Extract the (X, Y) coordinate from the center of the cell holding the provided text.  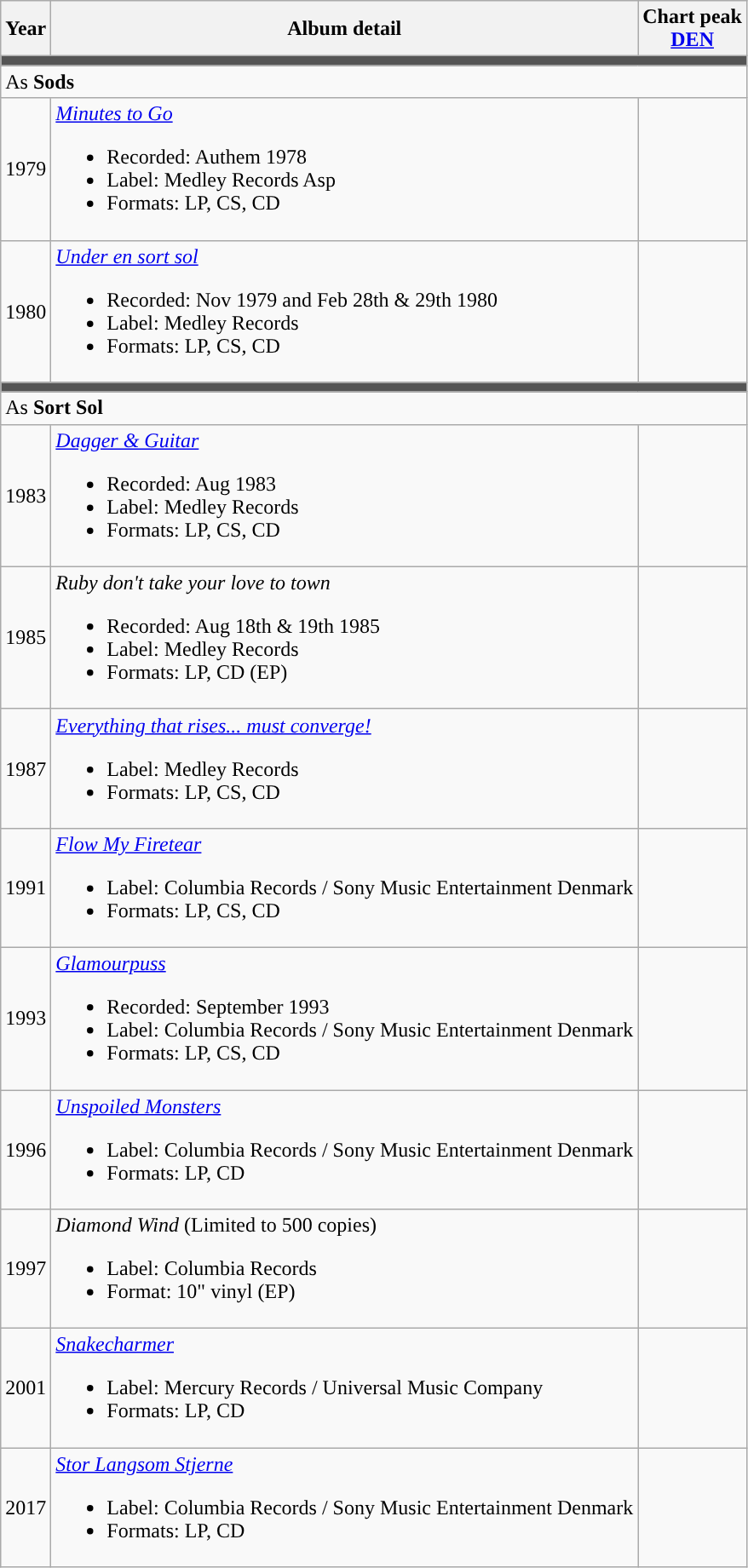
GlamourpussRecorded: September 1993Label: Columbia Records / Sony Music Entertainment DenmarkFormats: LP, CS, CD (344, 1019)
1987 (26, 768)
2017 (26, 1508)
1985 (26, 637)
As Sort Sol (374, 408)
Stor Langsom StjerneLabel: Columbia Records / Sony Music Entertainment DenmarkFormats: LP, CD (344, 1508)
Dagger & GuitarRecorded: Aug 1983Label: Medley RecordsFormats: LP, CS, CD (344, 496)
Ruby don't take your love to townRecorded: Aug 18th & 19th 1985Label: Medley RecordsFormats: LP, CD (EP) (344, 637)
1997 (26, 1269)
1991 (26, 887)
1983 (26, 496)
Everything that rises... must converge!Label: Medley RecordsFormats: LP, CS, CD (344, 768)
2001 (26, 1388)
1980 (26, 312)
Flow My FiretearLabel: Columbia Records / Sony Music Entertainment DenmarkFormats: LP, CS, CD (344, 887)
Diamond Wind (Limited to 500 copies)Label: Columbia RecordsFormat: 10" vinyl (EP) (344, 1269)
Under en sort solRecorded: Nov 1979 and Feb 28th & 29th 1980Label: Medley RecordsFormats: LP, CS, CD (344, 312)
SnakecharmerLabel: Mercury Records / Universal Music CompanyFormats: LP, CD (344, 1388)
As Sods (374, 82)
1979 (26, 169)
Unspoiled MonstersLabel: Columbia Records / Sony Music Entertainment DenmarkFormats: LP, CD (344, 1150)
1996 (26, 1150)
1993 (26, 1019)
Minutes to GoRecorded: Authem 1978Label: Medley Records AspFormats: LP, CS, CD (344, 169)
Album detail (344, 29)
Year (26, 29)
Chart peak DEN (693, 29)
